Locate the cell with the specified text and output its (x, y) center coordinate. 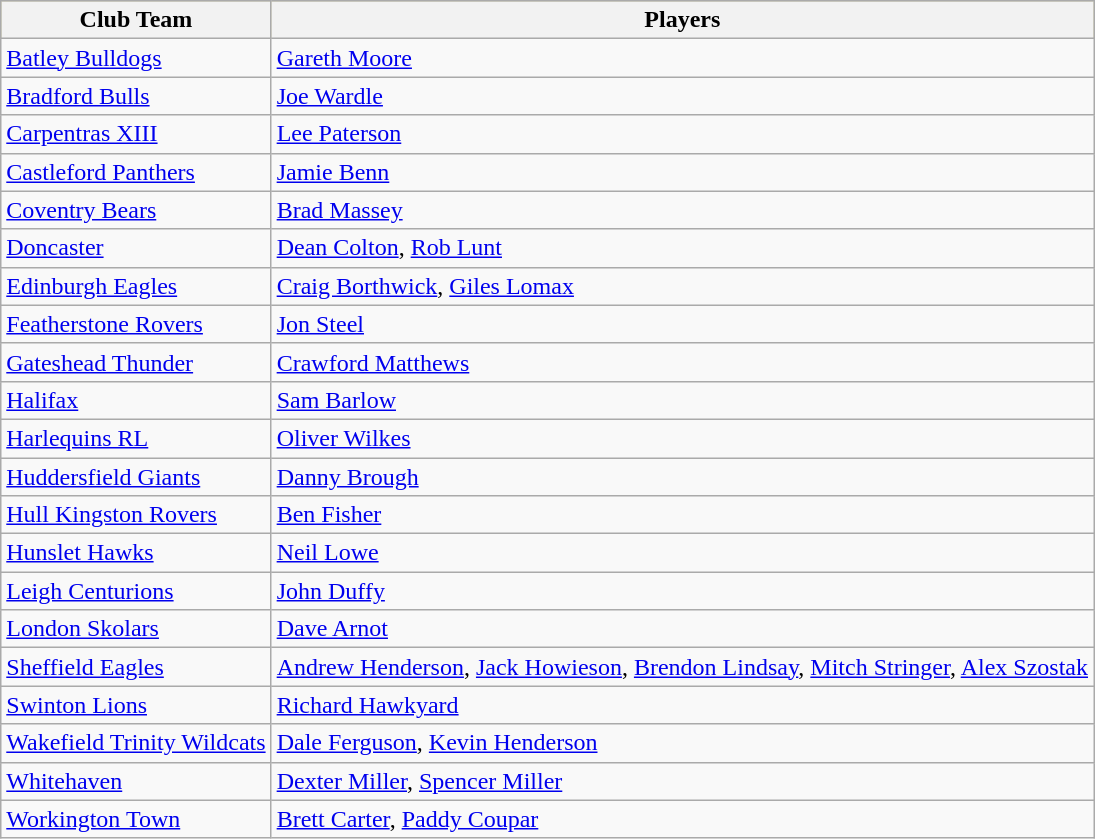
Crawford Matthews (682, 362)
Hull Kingston Rovers (136, 515)
Gateshead Thunder (136, 362)
Hunslet Hawks (136, 553)
Jon Steel (682, 324)
Harlequins RL (136, 438)
Swinton Lions (136, 705)
Joe Wardle (682, 96)
Sheffield Eagles (136, 667)
Halifax (136, 400)
Doncaster (136, 248)
Carpentras XIII (136, 134)
Bradford Bulls (136, 96)
Brad Massey (682, 210)
Richard Hawkyard (682, 705)
Andrew Henderson, Jack Howieson, Brendon Lindsay, Mitch Stringer, Alex Szostak (682, 667)
Dave Arnot (682, 629)
Players (682, 20)
Featherstone Rovers (136, 324)
Batley Bulldogs (136, 58)
Dexter Miller, Spencer Miller (682, 781)
Leigh Centurions (136, 591)
Castleford Panthers (136, 172)
Neil Lowe (682, 553)
London Skolars (136, 629)
Lee Paterson (682, 134)
Ben Fisher (682, 515)
Huddersfield Giants (136, 477)
Sam Barlow (682, 400)
Brett Carter, Paddy Coupar (682, 819)
Gareth Moore (682, 58)
Whitehaven (136, 781)
Coventry Bears (136, 210)
Danny Brough (682, 477)
Jamie Benn (682, 172)
Dale Ferguson, Kevin Henderson (682, 743)
Club Team (136, 20)
Edinburgh Eagles (136, 286)
Dean Colton, Rob Lunt (682, 248)
Workington Town (136, 819)
Oliver Wilkes (682, 438)
Craig Borthwick, Giles Lomax (682, 286)
Wakefield Trinity Wildcats (136, 743)
John Duffy (682, 591)
